Locate the cell with the specified text and output its [X, Y] center coordinate. 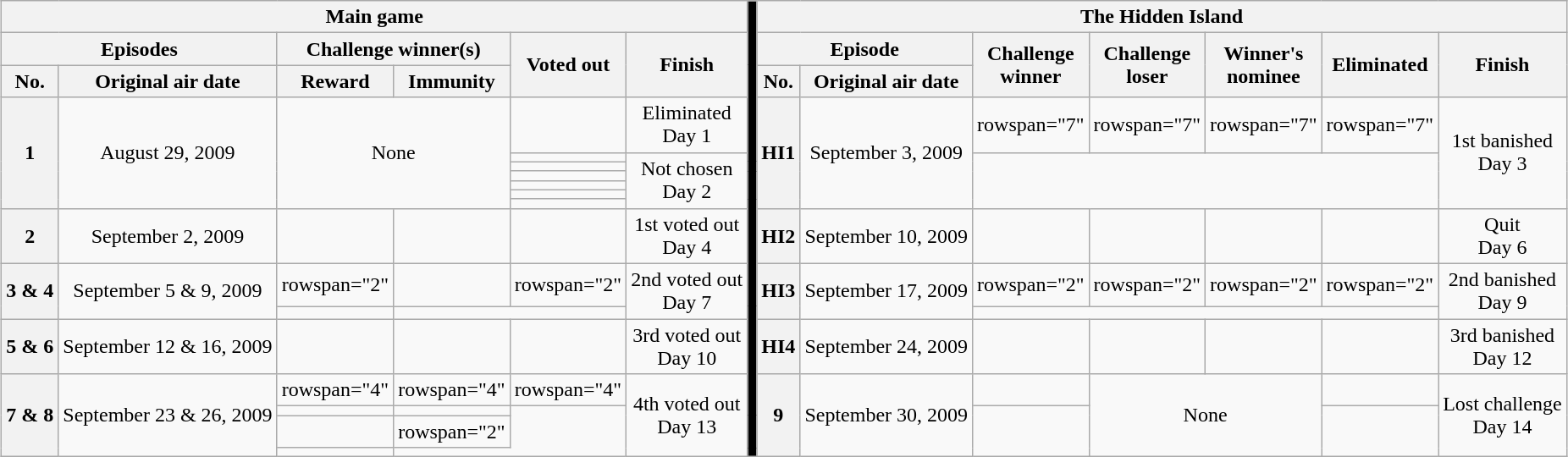
1 [30, 152]
Challengewinner [1031, 65]
Lost challengeDay 14 [1503, 416]
Immunity [452, 81]
2nd voted outDay 7 [687, 291]
Episodes [139, 49]
HI2 [779, 235]
1st voted outDay 4 [687, 235]
September 17, 2009 [886, 291]
1st banishedDay 3 [1503, 152]
The Hidden Island [1162, 17]
2 [30, 235]
EliminatedDay 1 [687, 125]
4th voted outDay 13 [687, 416]
3rd voted outDay 10 [687, 345]
Challengeloser [1147, 65]
Reward [335, 81]
2nd banishedDay 9 [1503, 291]
September 12 & 16, 2009 [168, 345]
August 29, 2009 [168, 152]
September 10, 2009 [886, 235]
Winner'snominee [1264, 65]
September 2, 2009 [168, 235]
5 & 6 [30, 345]
QuitDay 6 [1503, 235]
September 5 & 9, 2009 [168, 291]
HI4 [779, 345]
7 & 8 [30, 416]
3 & 4 [30, 291]
Episode [865, 49]
HI3 [779, 291]
September 30, 2009 [886, 416]
3rd banishedDay 12 [1503, 345]
Challenge winner(s) [393, 49]
Voted out [568, 65]
September 23 & 26, 2009 [168, 416]
Eliminated [1380, 65]
September 24, 2009 [886, 345]
Main game [374, 17]
September 3, 2009 [886, 152]
9 [779, 416]
HI1 [779, 152]
Not chosenDay 2 [687, 180]
